Search for the cell housing the specified text and yield its [X, Y] center coordinate. 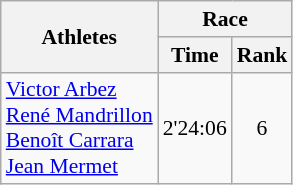
6 [262, 128]
Athletes [80, 36]
Rank [262, 55]
Victor ArbezRené MandrillonBenoît CarraraJean Mermet [80, 128]
2'24:06 [195, 128]
Race [226, 19]
Time [195, 55]
